Locate the cell with the specified text and output its (X, Y) center coordinate. 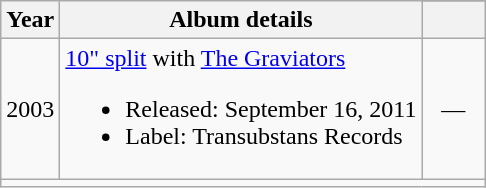
Year (30, 20)
Album details (241, 20)
— (454, 109)
10" split with The GraviatorsReleased: September 16, 2011Label: Transubstans Records (241, 109)
2003 (30, 109)
